Return the (x, y) coordinate for the center point of the cell that contains the specified text.  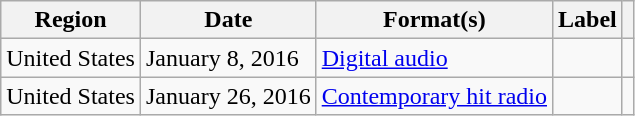
Region (71, 20)
Contemporary hit radio (434, 96)
January 26, 2016 (228, 96)
Label (588, 20)
Format(s) (434, 20)
Date (228, 20)
January 8, 2016 (228, 58)
Digital audio (434, 58)
